For the text-containing cell, return its midpoint in [X, Y] coordinate format. 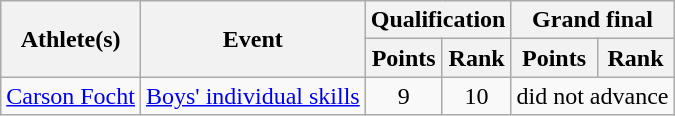
Qualification [438, 20]
9 [404, 96]
did not advance [592, 96]
Boys' individual skills [252, 96]
10 [476, 96]
Athlete(s) [71, 39]
Event [252, 39]
Grand final [592, 20]
Carson Focht [71, 96]
